From the cell containing the given text, extract its center point as (x, y) coordinate. 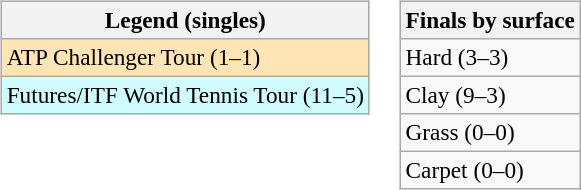
Carpet (0–0) (490, 171)
Futures/ITF World Tennis Tour (11–5) (185, 95)
Finals by surface (490, 20)
ATP Challenger Tour (1–1) (185, 57)
Clay (9–3) (490, 95)
Legend (singles) (185, 20)
Grass (0–0) (490, 133)
Hard (3–3) (490, 57)
